Capture the cell that displays the provided text and extract its (x, y) central coordinate. 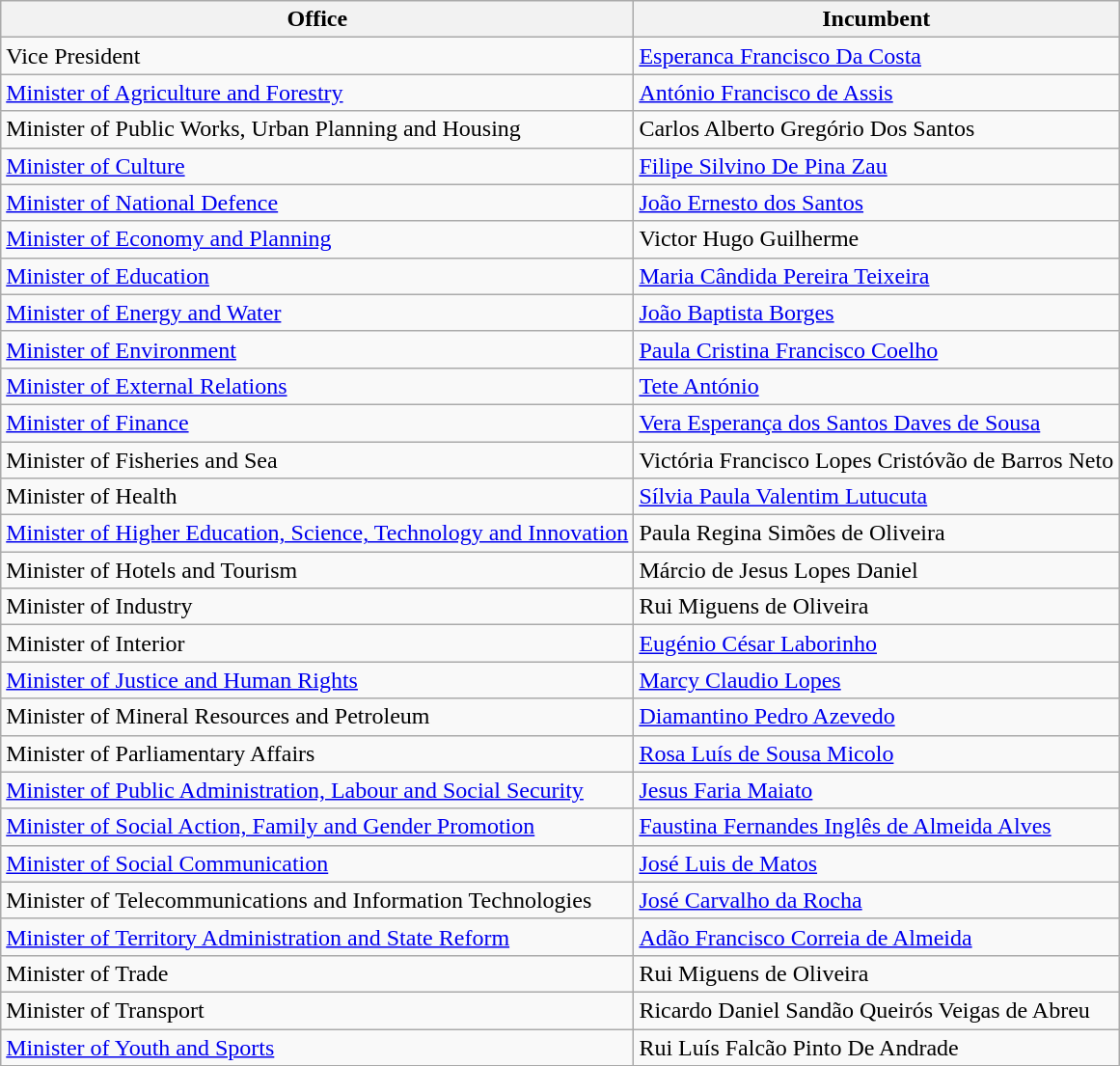
Filipe Silvino De Pina Zau (876, 166)
António Francisco de Assis (876, 93)
Minister of Transport (317, 1010)
Paula Regina Simões de Oliveira (876, 533)
Ricardo Daniel Sandão Queirós Veigas de Abreu (876, 1010)
Adão Francisco Correia de Almeida (876, 937)
Minister of Trade (317, 973)
Minister of Hotels and Tourism (317, 570)
Minister of Environment (317, 349)
Minister of Agriculture and Forestry (317, 93)
Vera Esperança dos Santos Daves de Sousa (876, 423)
Minister of Telecommunications and Information Technologies (317, 900)
Sílvia Paula Valentim Lutucuta (876, 497)
Minister of Finance (317, 423)
Maria Cândida Pereira Teixeira (876, 276)
Minister of Fisheries and Sea (317, 460)
Victória Francisco Lopes Cristóvão de Barros Neto (876, 460)
Minister of Public Administration, Labour and Social Security (317, 790)
João Baptista Borges (876, 313)
Minister of Justice and Human Rights (317, 680)
Faustina Fernandes Inglês de Almeida Alves (876, 827)
Paula Cristina Francisco Coelho (876, 349)
Carlos Alberto Gregório Dos Santos (876, 129)
Minister of Social Communication (317, 863)
Minister of Public Works, Urban Planning and Housing (317, 129)
Incumbent (876, 19)
Minister of National Defence (317, 203)
Minister of Youth and Sports (317, 1047)
Márcio de Jesus Lopes Daniel (876, 570)
Minister of Education (317, 276)
Minister of Parliamentary Affairs (317, 753)
Minister of Higher Education, Science, Technology and Innovation (317, 533)
Minister of Culture (317, 166)
João Ernesto dos Santos (876, 203)
Vice President (317, 56)
Diamantino Pedro Azevedo (876, 717)
Minister of Interior (317, 643)
Rosa Luís de Sousa Micolo (876, 753)
José Carvalho da Rocha (876, 900)
Minister of Industry (317, 607)
Victor Hugo Guilherme (876, 239)
Minister of Territory Administration and State Reform (317, 937)
Esperanca Francisco Da Costa (876, 56)
Minister of Health (317, 497)
Office (317, 19)
Minister of Energy and Water (317, 313)
Minister of Social Action, Family and Gender Promotion (317, 827)
Eugénio César Laborinho (876, 643)
Tete António (876, 386)
Marcy Claudio Lopes (876, 680)
Rui Luís Falcão Pinto De Andrade (876, 1047)
Jesus Faria Maiato (876, 790)
Minister of Mineral Resources and Petroleum (317, 717)
Minister of External Relations (317, 386)
Minister of Economy and Planning (317, 239)
José Luis de Matos (876, 863)
